Capture the cell that displays the provided text and extract its [x, y] central coordinate. 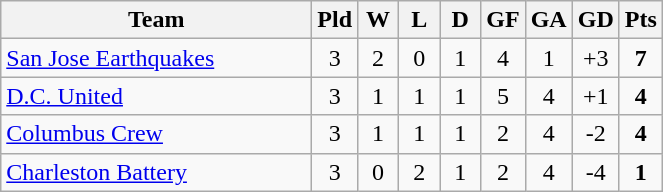
Columbus Crew [156, 134]
D.C. United [156, 96]
Pts [640, 20]
W [378, 20]
GF [503, 20]
GA [548, 20]
L [420, 20]
Pld [335, 20]
Charleston Battery [156, 172]
San Jose Earthquakes [156, 58]
GD [596, 20]
-2 [596, 134]
-4 [596, 172]
Team [156, 20]
+1 [596, 96]
7 [640, 58]
+3 [596, 58]
5 [503, 96]
D [460, 20]
